Identify which cell holds the provided text, then report its (x, y) central coordinate. 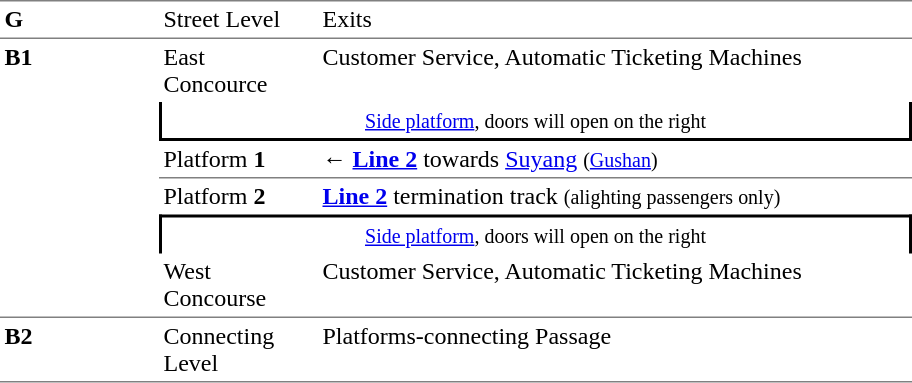
Exits (615, 20)
Platform 2 (238, 196)
Platforms-connecting Passage (615, 350)
West Concourse (238, 286)
Street Level (238, 20)
← Line 2 towards Suyang (Gushan) (615, 160)
B2 (80, 350)
B1 (80, 178)
Platform 1 (238, 160)
Connecting Level (238, 350)
Line 2 termination track (alighting passengers only) (615, 196)
East Concource (238, 70)
G (80, 20)
